Identify which cell holds the provided text, then report its (X, Y) central coordinate. 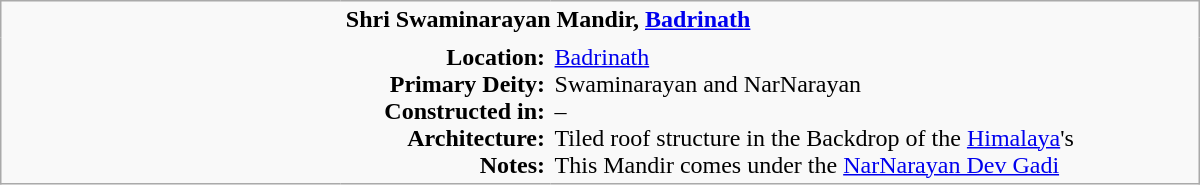
Location:Primary Deity:Constructed in:Architecture:Notes: (446, 110)
Badrinath Swaminarayan and NarNarayan – Tiled roof structure in the Backdrop of the Himalaya's This Mandir comes under the NarNarayan Dev Gadi (874, 110)
Shri Swaminarayan Mandir, Badrinath (770, 20)
